Determine the (X, Y) coordinate at the center of the cell enclosing the given text.  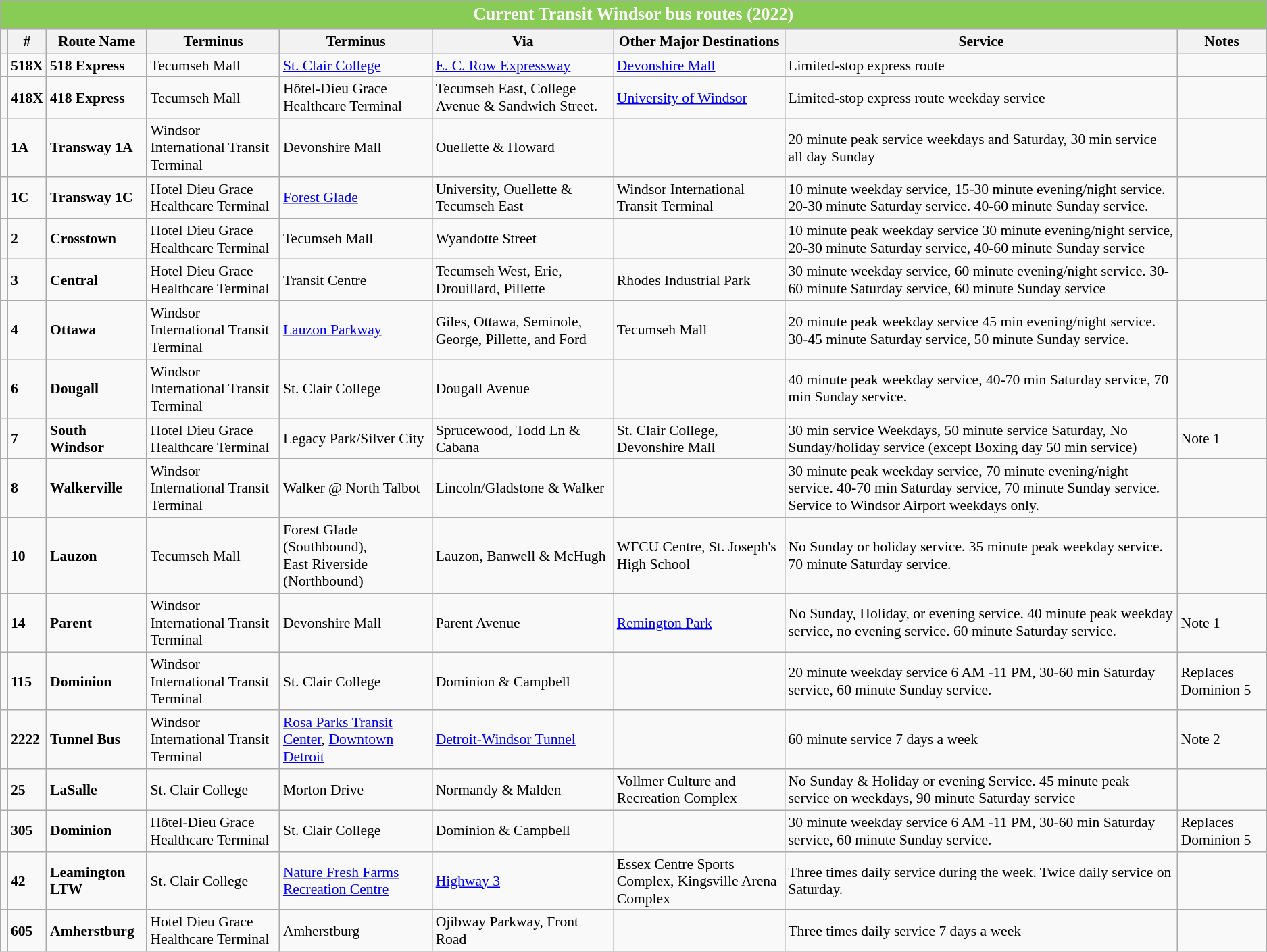
3 (27, 280)
1C (27, 197)
Walker @ North Talbot (356, 489)
25 (27, 789)
No Sunday or holiday service. 35 minute peak weekday service. 70 minute Saturday service. (981, 555)
20 minute weekday service 6 AM -11 PM, 30-60 min Saturday service, 60 minute Sunday service. (981, 681)
Other Major Destinations (699, 41)
14 (27, 623)
Transway 1A (97, 147)
42 (27, 881)
605 (27, 931)
518X (27, 66)
4 (27, 330)
Current Transit Windsor bus routes (2022) (634, 15)
30 minute weekday service 6 AM -11 PM, 30-60 min Saturday service, 60 minute Sunday service. (981, 831)
University, Ouellette & Tecumseh East (523, 197)
Nature Fresh Farms Recreation Centre (356, 881)
Normandy & Malden (523, 789)
305 (27, 831)
E. C. Row Expressway (523, 66)
Three times daily service 7 days a week (981, 931)
Dougall (97, 389)
Rosa Parks Transit Center, Downtown Detroit (356, 741)
Note 2 (1222, 741)
6 (27, 389)
518 Express (97, 66)
# (27, 41)
8 (27, 489)
Leamington LTW (97, 881)
Dougall Avenue (523, 389)
30 min service Weekdays, 50 minute service Saturday, No Sunday/holiday service (except Boxing day 50 min service) (981, 439)
Limited-stop express route (981, 66)
Remington Park (699, 623)
St. Clair College, Devonshire Mall (699, 439)
Notes (1222, 41)
Essex Centre Sports Complex, Kingsville Arena Complex (699, 881)
Ouellette & Howard (523, 147)
Forest Glade (356, 197)
Crosstown (97, 239)
Tecumseh East, College Avenue & Sandwich Street. (523, 97)
Transway 1C (97, 197)
Parent (97, 623)
No Sunday & Holiday or evening Service. 45 minute peak service on weekdays, 90 minute Saturday service (981, 789)
Three times daily service during the week. Twice daily service on Saturday. (981, 881)
10 minute weekday service, 15-30 minute evening/night service. 20-30 minute Saturday service. 40-60 minute Sunday service. (981, 197)
Lauzon Parkway (356, 330)
Walkerville (97, 489)
Lincoln/Gladstone & Walker (523, 489)
115 (27, 681)
Giles, Ottawa, Seminole, George, Pillette, and Ford (523, 330)
Tecumseh West, Erie, Drouillard, Pillette (523, 280)
Lauzon (97, 555)
Transit Centre (356, 280)
10 (27, 555)
Tunnel Bus (97, 741)
LaSalle (97, 789)
2222 (27, 741)
Morton Drive (356, 789)
7 (27, 439)
2 (27, 239)
Service (981, 41)
South Windsor (97, 439)
Parent Avenue (523, 623)
Detroit-Windsor Tunnel (523, 741)
Ojibway Parkway, Front Road (523, 931)
10 minute peak weekday service 30 minute evening/night service, 20-30 minute Saturday service, 40-60 minute Sunday service (981, 239)
Sprucewood, Todd Ln & Cabana (523, 439)
60 minute service 7 days a week (981, 741)
Legacy Park/Silver City (356, 439)
Limited-stop express route weekday service (981, 97)
40 minute peak weekday service, 40-70 min Saturday service, 70 min Sunday service. (981, 389)
Highway 3 (523, 881)
Rhodes Industrial Park (699, 280)
Central (97, 280)
20 minute peak service weekdays and Saturday, 30 min service all day Sunday (981, 147)
University of Windsor (699, 97)
20 minute peak weekday service 45 min evening/night service. 30-45 minute Saturday service, 50 minute Sunday service. (981, 330)
Via (523, 41)
418 Express (97, 97)
Forest Glade (Southbound),East Riverside (Northbound) (356, 555)
418X (27, 97)
WFCU Centre, St. Joseph's High School (699, 555)
30 minute weekday service, 60 minute evening/night service. 30-60 minute Saturday service, 60 minute Sunday service (981, 280)
Route Name (97, 41)
1A (27, 147)
Lauzon, Banwell & McHugh (523, 555)
Vollmer Culture and Recreation Complex (699, 789)
No Sunday, Holiday, or evening service. 40 minute peak weekday service, no evening service. 60 minute Saturday service. (981, 623)
Ottawa (97, 330)
Wyandotte Street (523, 239)
